Identify which cell holds the provided text, then report its [X, Y] central coordinate. 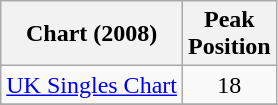
UK Singles Chart [92, 85]
Chart (2008) [92, 34]
18 [229, 85]
Peak Position [229, 34]
